For the text-containing cell, return its midpoint in [X, Y] coordinate format. 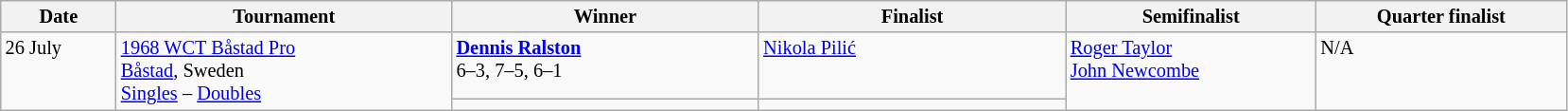
Roger Taylor John Newcombe [1192, 71]
N/A [1441, 71]
Nikola Pilić [912, 65]
Tournament [284, 16]
Dennis Ralston6–3, 7–5, 6–1 [605, 65]
1968 WCT Båstad Pro Båstad, SwedenSingles – Doubles [284, 71]
Semifinalist [1192, 16]
26 July [59, 71]
Quarter finalist [1441, 16]
Winner [605, 16]
Date [59, 16]
Finalist [912, 16]
